Return [X, Y] of the center of cell containing provided text 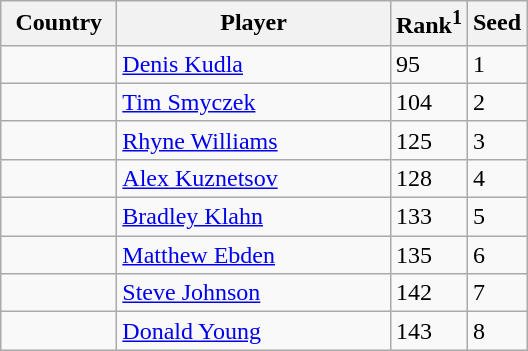
Donald Young [254, 331]
143 [428, 331]
5 [496, 217]
Matthew Ebden [254, 255]
95 [428, 64]
133 [428, 217]
8 [496, 331]
1 [496, 64]
7 [496, 293]
2 [496, 102]
Rhyne Williams [254, 140]
Steve Johnson [254, 293]
3 [496, 140]
135 [428, 255]
Tim Smyczek [254, 102]
Bradley Klahn [254, 217]
Player [254, 24]
6 [496, 255]
Country [59, 24]
Denis Kudla [254, 64]
125 [428, 140]
4 [496, 178]
Rank1 [428, 24]
Seed [496, 24]
104 [428, 102]
Alex Kuznetsov [254, 178]
142 [428, 293]
128 [428, 178]
